Find where the given text appears and provide that cell's center as (X, Y) coordinate. 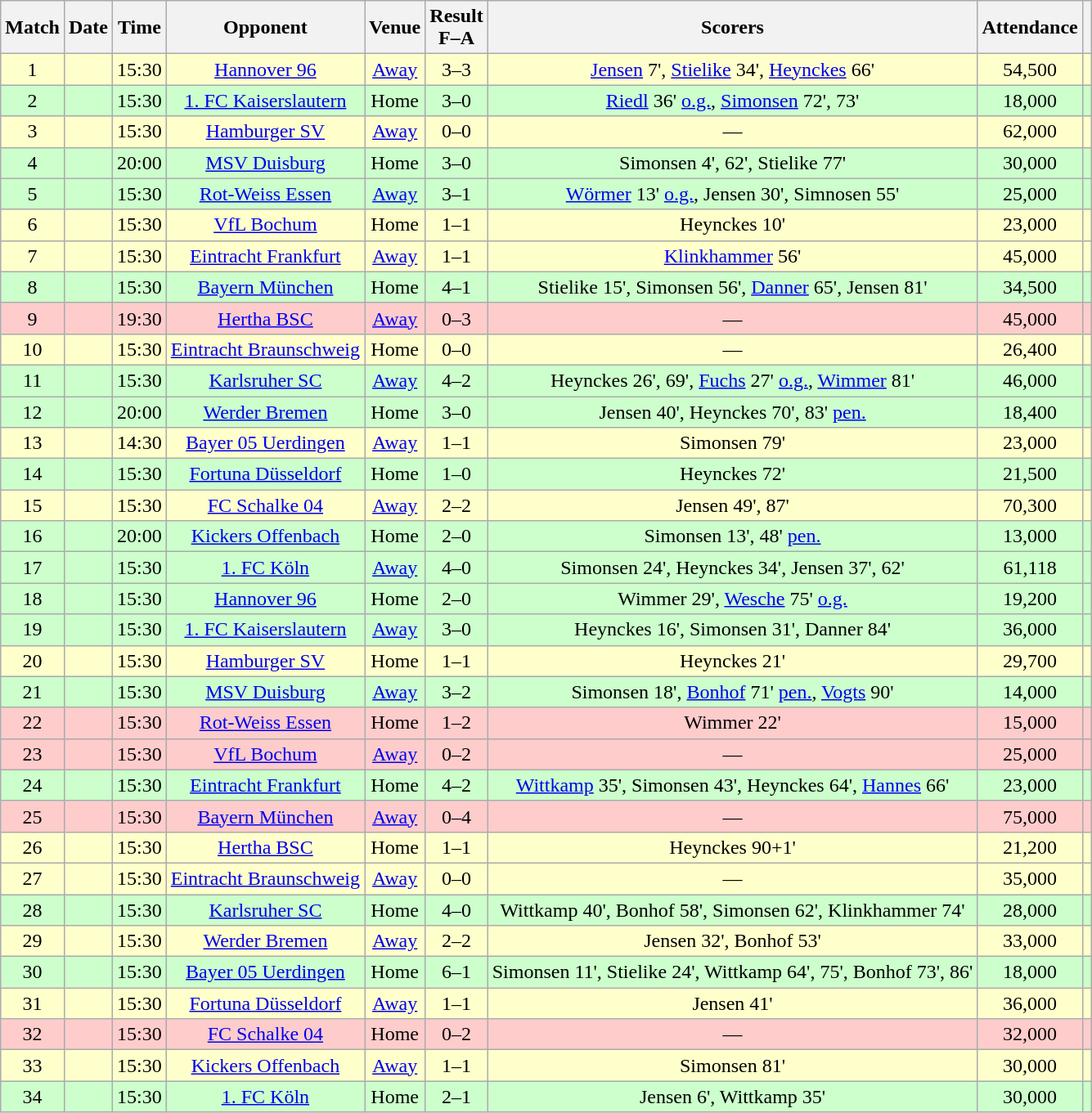
29 (33, 941)
12 (33, 411)
Jensen 41' (733, 1003)
Simonsen 13', 48' pen. (733, 536)
Stielike 15', Simonsen 56', Danner 65', Jensen 81' (733, 287)
Wimmer 29', Wesche 75' o.g. (733, 599)
26,400 (1030, 349)
Simonsen 18', Bonhof 71' pen., Vogts 90' (733, 692)
22 (33, 723)
Riedl 36' o.g., Simonsen 72', 73' (733, 101)
21,500 (1030, 474)
4 (33, 163)
Heynckes 10' (733, 225)
Heynckes 16', Simonsen 31', Danner 84' (733, 630)
Match (33, 28)
2–1 (456, 1097)
24 (33, 785)
14:30 (140, 443)
Simonsen 4', 62', Stielike 77' (733, 163)
26 (33, 847)
9 (33, 318)
19,200 (1030, 599)
Jensen 6', Wittkamp 35' (733, 1097)
54,500 (1030, 70)
18,400 (1030, 411)
ResultF–A (456, 28)
Scorers (733, 28)
28 (33, 910)
33,000 (1030, 941)
35,000 (1030, 878)
25 (33, 816)
Wörmer 13' o.g., Jensen 30', Simnosen 55' (733, 194)
70,300 (1030, 505)
Simonsen 81' (733, 1066)
28,000 (1030, 910)
3–1 (456, 194)
14,000 (1030, 692)
Date (88, 28)
1 (33, 70)
Jensen 49', 87' (733, 505)
34,500 (1030, 287)
6 (33, 225)
46,000 (1030, 380)
7 (33, 256)
Opponent (265, 28)
34 (33, 1097)
17 (33, 568)
10 (33, 349)
1–0 (456, 474)
62,000 (1030, 132)
19 (33, 630)
19:30 (140, 318)
13 (33, 443)
21 (33, 692)
3–2 (456, 692)
14 (33, 474)
3 (33, 132)
6–1 (456, 972)
Wittkamp 40', Bonhof 58', Simonsen 62', Klinkhammer 74' (733, 910)
4–1 (456, 287)
Venue (395, 28)
2 (33, 101)
Heynckes 26', 69', Fuchs 27' o.g., Wimmer 81' (733, 380)
3–3 (456, 70)
Jensen 7', Stielike 34', Heynckes 66' (733, 70)
Wittkamp 35', Simonsen 43', Heynckes 64', Hannes 66' (733, 785)
0–3 (456, 318)
Jensen 32', Bonhof 53' (733, 941)
0–4 (456, 816)
5 (33, 194)
15 (33, 505)
8 (33, 287)
Simonsen 11', Stielike 24', Wittkamp 64', 75', Bonhof 73', 86' (733, 972)
23 (33, 754)
Heynckes 90+1' (733, 847)
15,000 (1030, 723)
75,000 (1030, 816)
Attendance (1030, 28)
31 (33, 1003)
20 (33, 661)
1–2 (456, 723)
Simonsen 24', Heynckes 34', Jensen 37', 62' (733, 568)
29,700 (1030, 661)
Klinkhammer 56' (733, 256)
11 (33, 380)
Heynckes 21' (733, 661)
18 (33, 599)
Jensen 40', Heynckes 70', 83' pen. (733, 411)
33 (33, 1066)
Heynckes 72' (733, 474)
30 (33, 972)
Wimmer 22' (733, 723)
32,000 (1030, 1034)
61,118 (1030, 568)
13,000 (1030, 536)
27 (33, 878)
21,200 (1030, 847)
16 (33, 536)
32 (33, 1034)
Time (140, 28)
Simonsen 79' (733, 443)
